Find where the given text appears and provide that cell's center as (X, Y) coordinate. 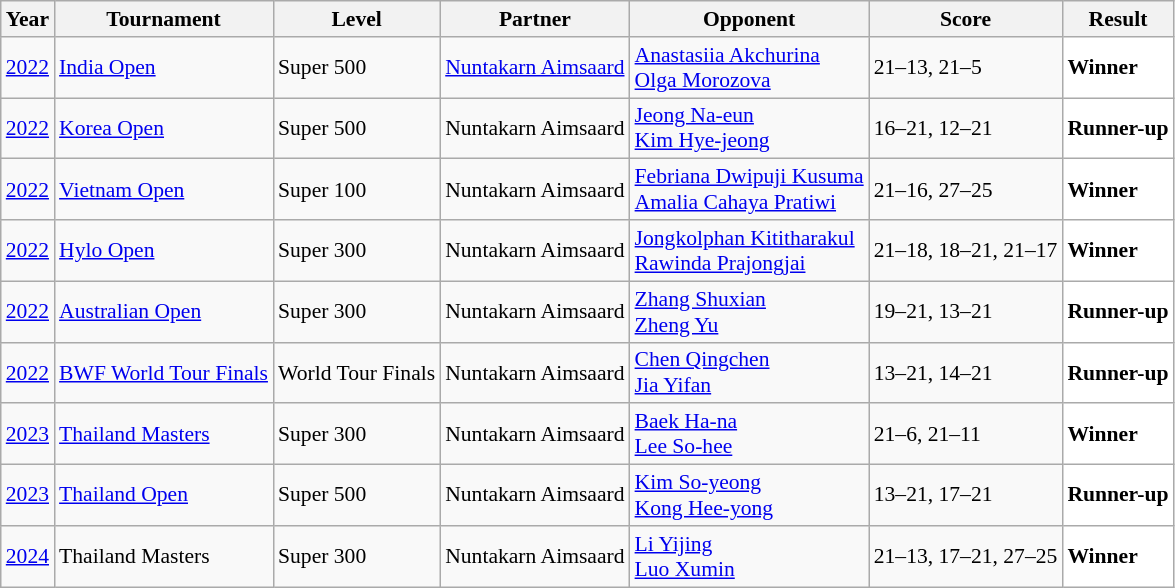
21–13, 17–21, 27–25 (966, 556)
Level (356, 19)
Jeong Na-eun Kim Hye-jeong (750, 128)
Vietnam Open (164, 190)
21–18, 18–21, 21–17 (966, 250)
Partner (534, 19)
Tournament (164, 19)
Australian Open (164, 312)
Thailand Open (164, 496)
13–21, 14–21 (966, 372)
Kim So-yeong Kong Hee-yong (750, 496)
Chen Qingchen Jia Yifan (750, 372)
Korea Open (164, 128)
Result (1118, 19)
2024 (28, 556)
13–21, 17–21 (966, 496)
World Tour Finals (356, 372)
Hylo Open (164, 250)
Opponent (750, 19)
21–13, 21–5 (966, 68)
Anastasiia Akchurina Olga Morozova (750, 68)
Jongkolphan Kititharakul Rawinda Prajongjai (750, 250)
Year (28, 19)
Zhang Shuxian Zheng Yu (750, 312)
Super 100 (356, 190)
Score (966, 19)
Febriana Dwipuji Kusuma Amalia Cahaya Pratiwi (750, 190)
India Open (164, 68)
BWF World Tour Finals (164, 372)
Li Yijing Luo Xumin (750, 556)
21–16, 27–25 (966, 190)
21–6, 21–11 (966, 434)
Baek Ha-na Lee So-hee (750, 434)
16–21, 12–21 (966, 128)
19–21, 13–21 (966, 312)
